Extract the (x, y) coordinate from the center of the cell holding the provided text.  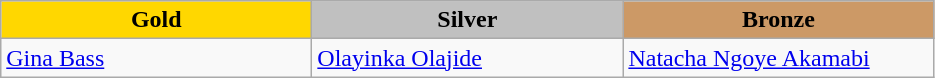
Bronze (778, 20)
Gold (156, 20)
Natacha Ngoye Akamabi (778, 58)
Silver (468, 20)
Olayinka Olajide (468, 58)
Gina Bass (156, 58)
